Search for the cell housing the specified text and yield its [x, y] center coordinate. 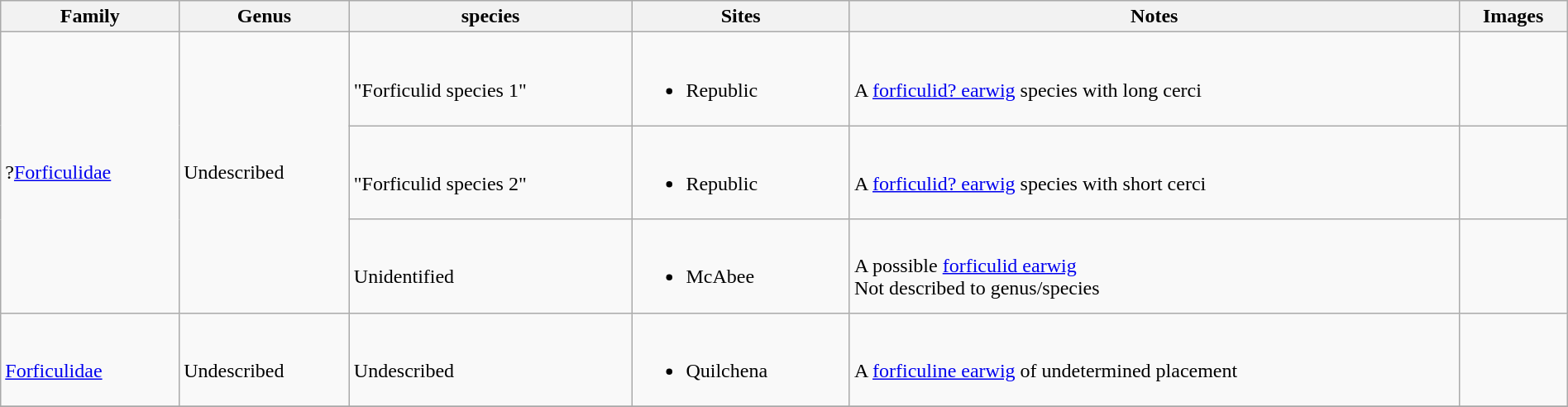
Sites [741, 17]
Forficulidae [90, 359]
A forficulid? earwig species with long cerci [1154, 79]
Unidentified [490, 266]
Genus [265, 17]
Images [1513, 17]
A possible forficulid earwig Not described to genus/species [1154, 266]
Family [90, 17]
Quilchena [741, 359]
?Forficulidae [90, 172]
McAbee [741, 266]
"Forficulid species 1" [490, 79]
species [490, 17]
Notes [1154, 17]
A forficulid? earwig species with short cerci [1154, 172]
A forficuline earwig of undetermined placement [1154, 359]
"Forficulid species 2" [490, 172]
